Locate the cell with the specified text and output its [x, y] center coordinate. 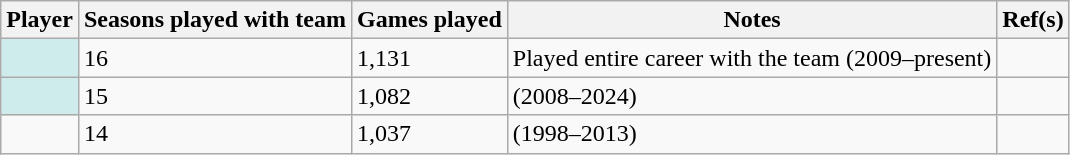
(2008–2024) [752, 96]
Notes [752, 20]
1,082 [430, 96]
Played entire career with the team (2009–present) [752, 58]
Player [40, 20]
1,037 [430, 134]
1,131 [430, 58]
16 [214, 58]
Seasons played with team [214, 20]
Games played [430, 20]
14 [214, 134]
15 [214, 96]
Ref(s) [1033, 20]
(1998–2013) [752, 134]
